Return [X, Y] of the center of cell containing provided text 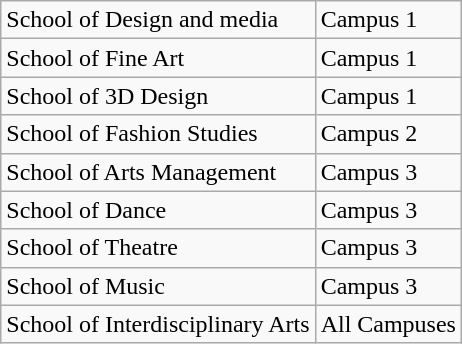
School of Arts Management [158, 172]
School of Interdisciplinary Arts [158, 324]
School of Design and media [158, 20]
Campus 2 [388, 134]
School of Dance [158, 210]
School of 3D Design [158, 96]
School of Fine Art [158, 58]
School of Fashion Studies [158, 134]
School of Music [158, 286]
All Campuses [388, 324]
School of Theatre [158, 248]
